Return (X, Y) of the center of cell containing provided text 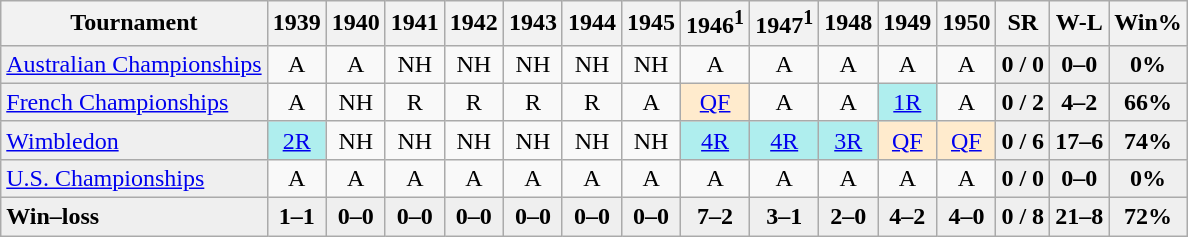
1944 (592, 24)
French Championships (134, 102)
1948 (848, 24)
1941 (414, 24)
1942 (474, 24)
1945 (652, 24)
74% (1148, 140)
17–6 (1080, 140)
0 / 6 (1023, 140)
4–0 (966, 217)
Win% (1148, 24)
3R (848, 140)
Australian Championships (134, 64)
U.S. Championships (134, 178)
19471 (784, 24)
1949 (908, 24)
SR (1023, 24)
1943 (532, 24)
72% (1148, 217)
1950 (966, 24)
21–8 (1080, 217)
Win–loss (134, 217)
Tournament (134, 24)
2–0 (848, 217)
W-L (1080, 24)
1–1 (296, 217)
0 / 2 (1023, 102)
Wimbledon (134, 140)
3–1 (784, 217)
1R (908, 102)
0 / 8 (1023, 217)
7–2 (716, 217)
19461 (716, 24)
66% (1148, 102)
1940 (356, 24)
2R (296, 140)
1939 (296, 24)
